Determine the (x, y) coordinate at the center of the cell enclosing the given text.  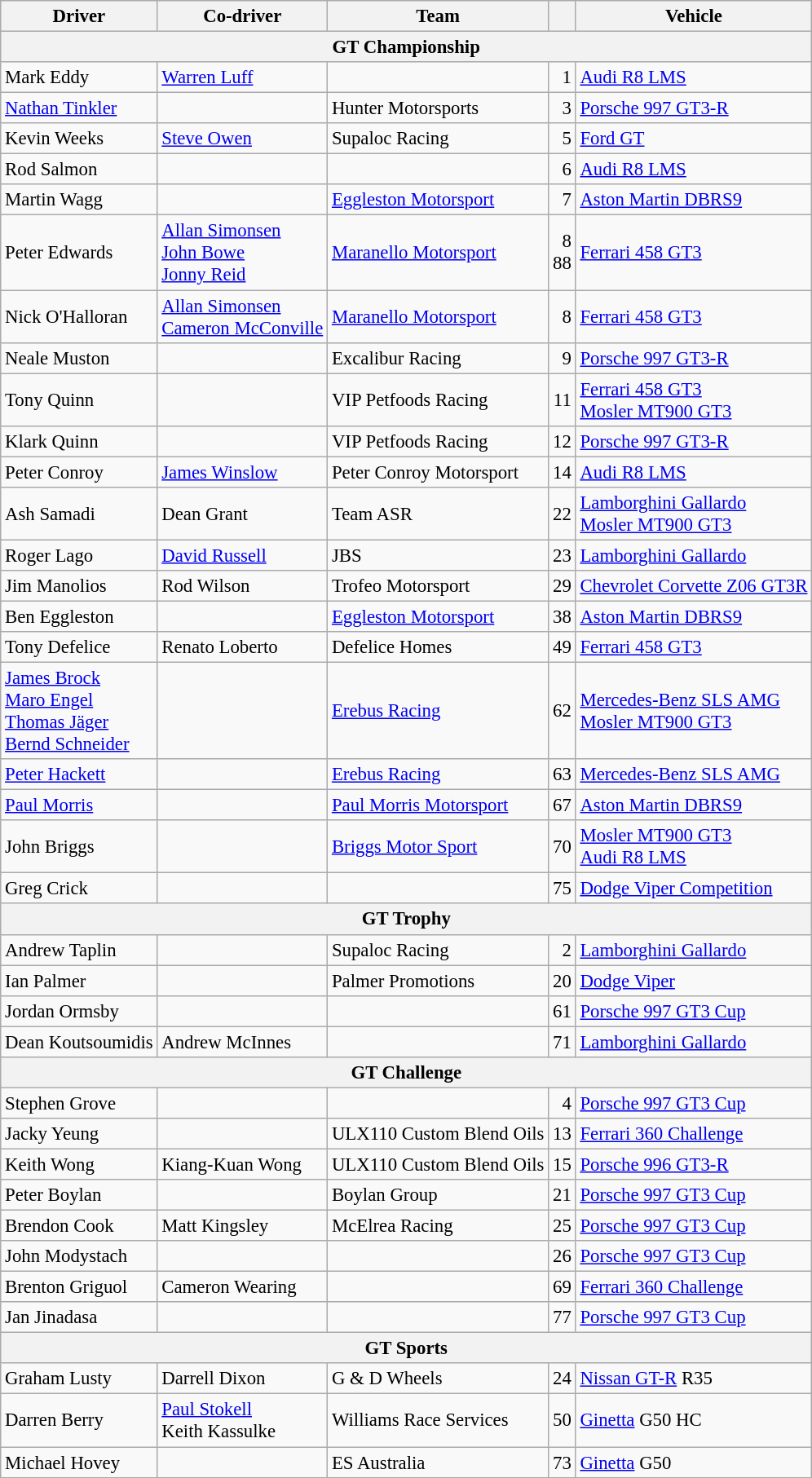
69 (563, 1287)
Williams Race Services (439, 1420)
Ginetta G50 (694, 1463)
Trofeo Motorsport (439, 586)
Steve Owen (243, 139)
GT Sports (406, 1348)
Cameron Wearing (243, 1287)
David Russell (243, 555)
77 (563, 1317)
Neale Muston (79, 358)
Hunter Motorsports (439, 108)
Nick O'Halloran (79, 316)
Vehicle (694, 16)
3 (563, 108)
70 (563, 846)
Ben Eggleston (79, 616)
Mosler MT900 GT3 Audi R8 LMS (694, 846)
Allan Simonsen Cameron McConville (243, 316)
4 (563, 1103)
5 (563, 139)
G & D Wheels (439, 1379)
Andrew McInnes (243, 1042)
Brenton Griguol (79, 1287)
50 (563, 1420)
Jim Manolios (79, 586)
Klark Quinn (79, 441)
Porsche 996 GT3-R (694, 1164)
8 (563, 316)
Mercedes-Benz SLS AMG (694, 774)
Peter Boylan (79, 1195)
49 (563, 647)
James Winslow (243, 472)
Paul Morris Motorsport (439, 805)
25 (563, 1226)
Greg Crick (79, 889)
Jacky Yeung (79, 1134)
Dodge Viper (694, 981)
Matt Kingsley (243, 1226)
7 (563, 200)
James Brock Maro Engel Thomas Jäger Bernd Schneider (79, 711)
Defelice Homes (439, 647)
Mark Eddy (79, 77)
Jan Jinadasa (79, 1317)
Darren Berry (79, 1420)
Roger Lago (79, 555)
Team (439, 16)
20 (563, 981)
71 (563, 1042)
67 (563, 805)
Dean Grant (243, 514)
John Modystach (79, 1256)
Nathan Tinkler (79, 108)
Keith Wong (79, 1164)
Ash Samadi (79, 514)
29 (563, 586)
ES Australia (439, 1463)
11 (563, 399)
Peter Hackett (79, 774)
Graham Lusty (79, 1379)
Jordan Ormsby (79, 1011)
Dodge Viper Competition (694, 889)
9 (563, 358)
73 (563, 1463)
Excalibur Racing (439, 358)
23 (563, 555)
Ford GT (694, 139)
Ginetta G50 HC (694, 1420)
6 (563, 170)
22 (563, 514)
Paul Morris (79, 805)
888 (563, 253)
John Briggs (79, 846)
62 (563, 711)
Boylan Group (439, 1195)
Driver (79, 16)
Peter Edwards (79, 253)
63 (563, 774)
Andrew Taplin (79, 950)
21 (563, 1195)
Michael Hovey (79, 1463)
Kevin Weeks (79, 139)
Ian Palmer (79, 981)
GT Trophy (406, 920)
Martin Wagg (79, 200)
Paul Stokell Keith Kassulke (243, 1420)
Co-driver (243, 16)
12 (563, 441)
Chevrolet Corvette Z06 GT3R (694, 586)
Nissan GT-R R35 (694, 1379)
McElrea Racing (439, 1226)
Lamborghini Gallardo Mosler MT900 GT3 (694, 514)
61 (563, 1011)
2 (563, 950)
Dean Koutsoumidis (79, 1042)
14 (563, 472)
Darrell Dixon (243, 1379)
Briggs Motor Sport (439, 846)
Tony Defelice (79, 647)
Palmer Promotions (439, 981)
Rod Salmon (79, 170)
Warren Luff (243, 77)
Tony Quinn (79, 399)
Allan Simonsen John Bowe Jonny Reid (243, 253)
Kiang-Kuan Wong (243, 1164)
Ferrari 458 GT3 Mosler MT900 GT3 (694, 399)
15 (563, 1164)
24 (563, 1379)
26 (563, 1256)
JBS (439, 555)
Mercedes-Benz SLS AMG Mosler MT900 GT3 (694, 711)
13 (563, 1134)
Renato Loberto (243, 647)
Team ASR (439, 514)
GT Challenge (406, 1073)
Stephen Grove (79, 1103)
1 (563, 77)
75 (563, 889)
Rod Wilson (243, 586)
GT Championship (406, 47)
38 (563, 616)
Brendon Cook (79, 1226)
Peter Conroy Motorsport (439, 472)
Peter Conroy (79, 472)
